Provide the (X, Y) coordinate of the cell's center where the given text is located.  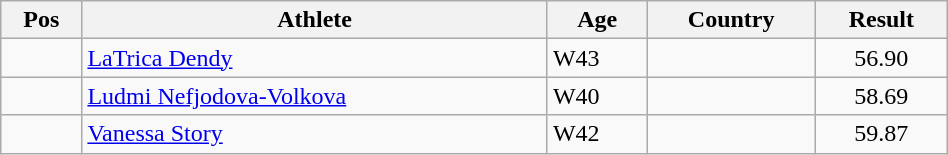
W40 (597, 96)
Country (732, 20)
56.90 (881, 58)
Age (597, 20)
W43 (597, 58)
Athlete (314, 20)
LaTrica Dendy (314, 58)
W42 (597, 134)
Result (881, 20)
59.87 (881, 134)
58.69 (881, 96)
Ludmi Nefjodova-Volkova (314, 96)
Pos (42, 20)
Vanessa Story (314, 134)
